Return (X, Y) of the center of cell containing provided text 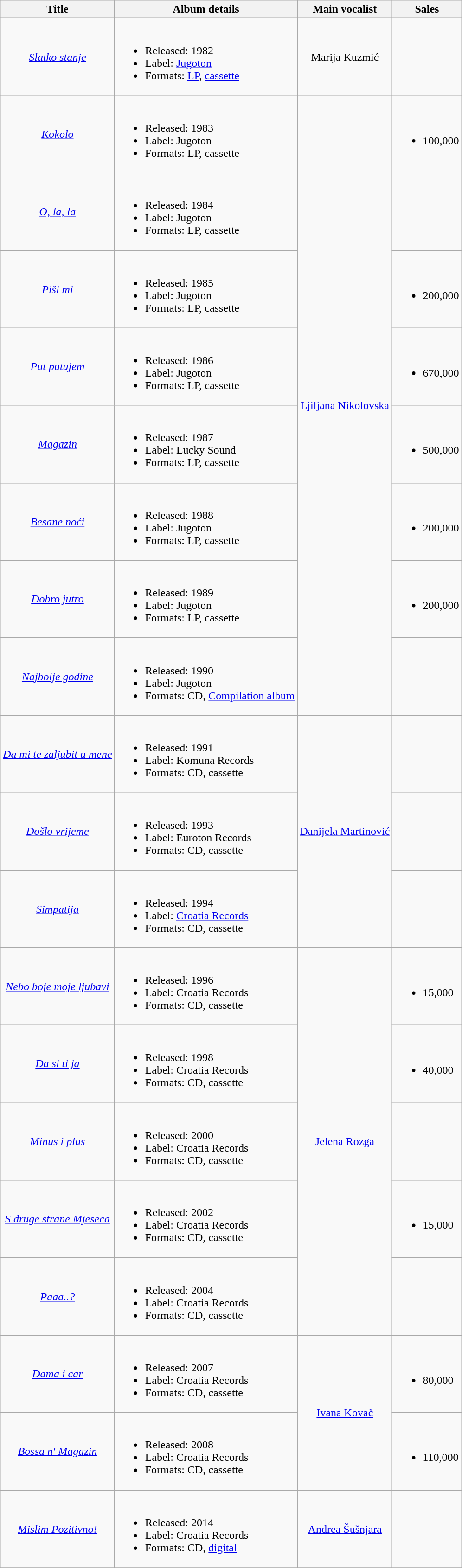
Dobro jutro (58, 599)
Released: 1985Label: JugotonFormats: LP, cassette (206, 289)
Kokolo (58, 134)
500,000 (427, 444)
Jelena Rozga (345, 1142)
Da si ti ja (58, 1064)
80,000 (427, 1374)
Ljiljana Nikolovska (345, 405)
Dama i car (58, 1374)
Released: 1989Label: JugotonFormats: LP, cassette (206, 599)
Put putujem (58, 366)
Slatko stanje (58, 57)
Released: 1990Label: JugotonFormats: CD, Compilation album (206, 676)
Released: 2007Label: Croatia RecordsFormats: CD, cassette (206, 1374)
Released: 2014Label: Croatia RecordsFormats: CD, digital (206, 1529)
Magazin (58, 444)
Sales (427, 9)
Released: 1987Label: Lucky SoundFormats: LP, cassette (206, 444)
Da mi te zaljubit u mene (58, 754)
Mislim Pozitivno! (58, 1529)
Released: 2004Label: Croatia RecordsFormats: CD, cassette (206, 1297)
Released: 2000Label: Croatia RecordsFormats: CD, cassette (206, 1142)
Released: 1986Label: JugotonFormats: LP, cassette (206, 366)
Released: 1994Label: Croatia RecordsFormats: CD, cassette (206, 909)
Marija Kuzmić (345, 57)
Ivana Kovač (345, 1413)
Released: 1993Label: Euroton RecordsFormats: CD, cassette (206, 831)
40,000 (427, 1064)
Released: 1998Label: Croatia RecordsFormats: CD, cassette (206, 1064)
Released: 2002Label: Croatia RecordsFormats: CD, cassette (206, 1219)
Danijela Martinović (345, 831)
Minus i plus (58, 1142)
Released: 1983Label: JugotonFormats: LP, cassette (206, 134)
100,000 (427, 134)
Andrea Šušnjara (345, 1529)
Simpatija (58, 909)
110,000 (427, 1452)
Released: 2008Label: Croatia RecordsFormats: CD, cassette (206, 1452)
Album details (206, 9)
S druge strane Mjeseca (58, 1219)
Released: 1984Label: JugotonFormats: LP, cassette (206, 211)
Released: 1991Label: Komuna RecordsFormats: CD, cassette (206, 754)
Piši mi (58, 289)
Title (58, 9)
Main vocalist (345, 9)
Released: 1982Label: JugotonFormats: LP, cassette (206, 57)
Došlo vrijeme (58, 831)
670,000 (427, 366)
O, la, la (58, 211)
Besane noći (58, 521)
Released: 1988Label: JugotonFormats: LP, cassette (206, 521)
Paaa..? (58, 1297)
Najbolje godine (58, 676)
Bossa n' Magazin (58, 1452)
Nebo boje moje ljubavi (58, 987)
Released: 1996Label: Croatia RecordsFormats: CD, cassette (206, 987)
